Determine the (x, y) coordinate at the center of the cell enclosing the given text.  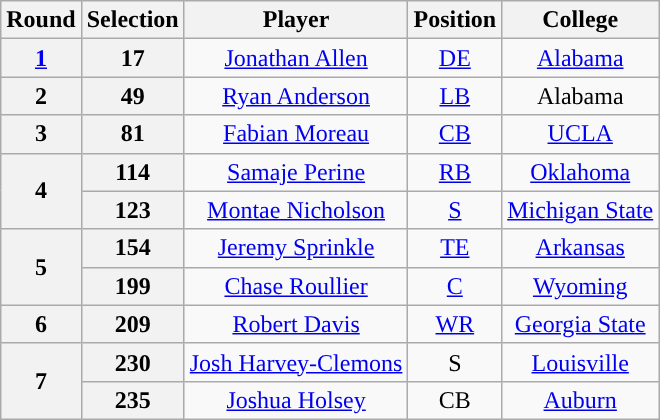
Position (455, 20)
5 (41, 267)
Louisville (580, 362)
154 (132, 248)
1 (41, 58)
Michigan State (580, 210)
UCLA (580, 134)
Auburn (580, 400)
17 (132, 58)
Josh Harvey-Clemons (296, 362)
Montae Nicholson (296, 210)
Jeremy Sprinkle (296, 248)
College (580, 20)
Oklahoma (580, 172)
Fabian Moreau (296, 134)
Round (41, 20)
230 (132, 362)
Samaje Perine (296, 172)
Arkansas (580, 248)
Georgia State (580, 324)
199 (132, 286)
2 (41, 96)
4 (41, 191)
Jonathan Allen (296, 58)
LB (455, 96)
Ryan Anderson (296, 96)
123 (132, 210)
114 (132, 172)
6 (41, 324)
49 (132, 96)
235 (132, 400)
TE (455, 248)
81 (132, 134)
Selection (132, 20)
Chase Roullier (296, 286)
WR (455, 324)
Player (296, 20)
Joshua Holsey (296, 400)
3 (41, 134)
209 (132, 324)
Wyoming (580, 286)
7 (41, 381)
Robert Davis (296, 324)
RB (455, 172)
DE (455, 58)
C (455, 286)
